Locate the cell with the specified text and output its [x, y] center coordinate. 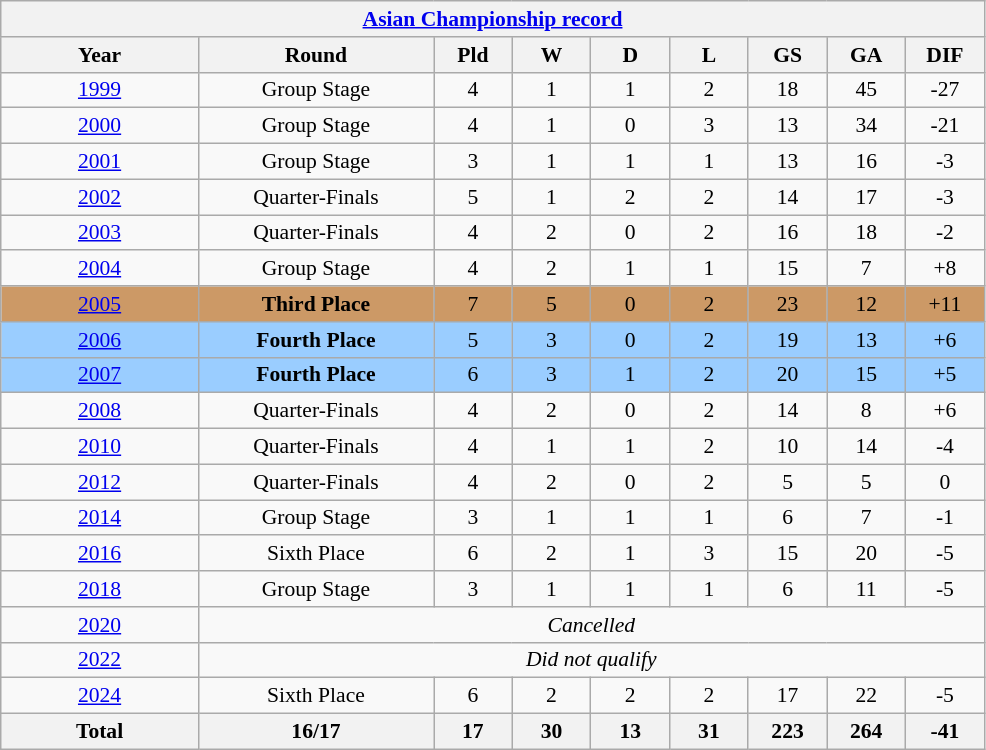
2007 [100, 375]
2024 [100, 696]
2004 [100, 269]
-4 [946, 447]
-27 [946, 90]
Year [100, 55]
2020 [100, 625]
12 [866, 304]
1999 [100, 90]
Asian Championship record [493, 19]
+11 [946, 304]
2010 [100, 447]
D [630, 55]
19 [788, 340]
2000 [100, 126]
8 [866, 411]
2002 [100, 197]
2022 [100, 660]
223 [788, 732]
2005 [100, 304]
W [552, 55]
2012 [100, 482]
-1 [946, 518]
-21 [946, 126]
45 [866, 90]
30 [552, 732]
Round [316, 55]
16/17 [316, 732]
+8 [946, 269]
2008 [100, 411]
31 [710, 732]
22 [866, 696]
2014 [100, 518]
Total [100, 732]
+5 [946, 375]
GS [788, 55]
23 [788, 304]
2016 [100, 554]
2018 [100, 589]
Did not qualify [591, 660]
L [710, 55]
2001 [100, 162]
Pld [474, 55]
-41 [946, 732]
2003 [100, 233]
GA [866, 55]
264 [866, 732]
10 [788, 447]
Third Place [316, 304]
DIF [946, 55]
2006 [100, 340]
34 [866, 126]
11 [866, 589]
-2 [946, 233]
Cancelled [591, 625]
